Pinpoint the cell where the given text exists, returning its (X, Y) midpoint coordinate. 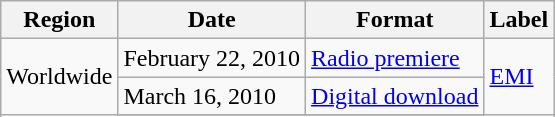
Label (519, 20)
EMI (519, 77)
Radio premiere (395, 58)
Worldwide (60, 77)
Format (395, 20)
Region (60, 20)
Digital download (395, 96)
March 16, 2010 (212, 96)
Date (212, 20)
February 22, 2010 (212, 58)
